Identify which cell holds the provided text, then report its (X, Y) central coordinate. 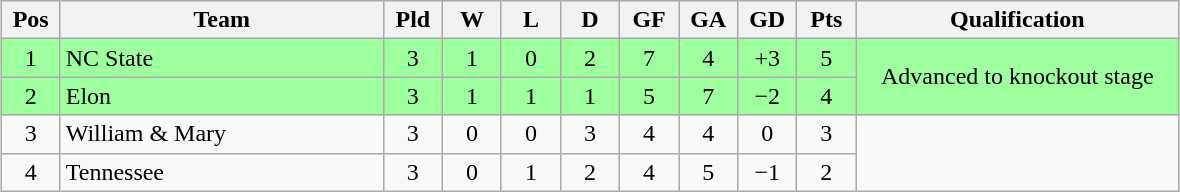
Team (222, 20)
W (472, 20)
GF (650, 20)
GA (708, 20)
−2 (768, 96)
−1 (768, 172)
Elon (222, 96)
William & Mary (222, 134)
+3 (768, 58)
Tennessee (222, 172)
Qualification (1018, 20)
NC State (222, 58)
D (590, 20)
Pos (30, 20)
Advanced to knockout stage (1018, 77)
GD (768, 20)
Pld (412, 20)
L (530, 20)
Pts (826, 20)
